Search for the cell housing the specified text and yield its [X, Y] center coordinate. 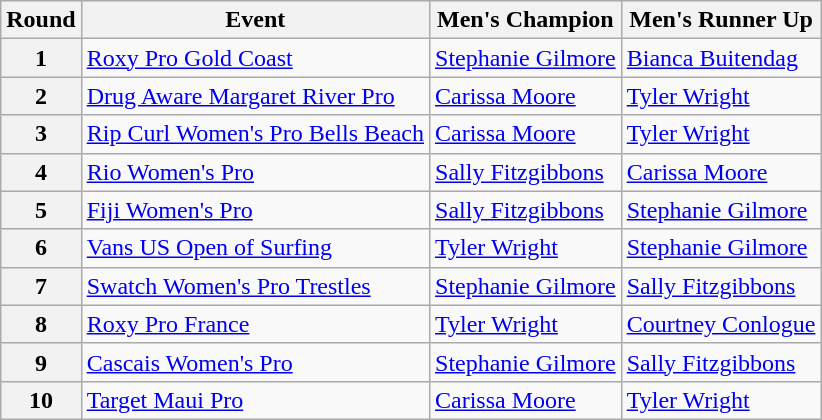
Courtney Conlogue [721, 324]
Roxy Pro Gold Coast [255, 58]
2 [41, 96]
10 [41, 400]
7 [41, 286]
5 [41, 210]
9 [41, 362]
Men's Runner Up [721, 20]
Bianca Buitendag [721, 58]
Vans US Open of Surfing [255, 248]
Rio Women's Pro [255, 172]
Target Maui Pro [255, 400]
Cascais Women's Pro [255, 362]
Roxy Pro France [255, 324]
3 [41, 134]
Swatch Women's Pro Trestles [255, 286]
Fiji Women's Pro [255, 210]
Men's Champion [526, 20]
Drug Aware Margaret River Pro [255, 96]
Round [41, 20]
Rip Curl Women's Pro Bells Beach [255, 134]
4 [41, 172]
Event [255, 20]
1 [41, 58]
6 [41, 248]
8 [41, 324]
